Return (x, y) of the center of cell containing provided text 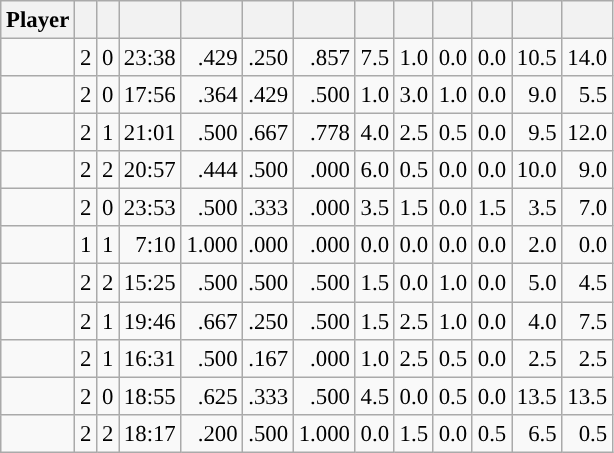
19:46 (150, 321)
.167 (268, 358)
18:55 (150, 396)
.857 (324, 58)
23:53 (150, 208)
.625 (212, 396)
5.5 (587, 95)
Player (38, 20)
16:31 (150, 358)
2.0 (537, 245)
21:01 (150, 133)
.444 (212, 170)
20:57 (150, 170)
6.0 (374, 170)
18:17 (150, 433)
10.0 (537, 170)
6.5 (537, 433)
.778 (324, 133)
17:56 (150, 95)
3.0 (414, 95)
9.5 (537, 133)
.364 (212, 95)
10.5 (537, 58)
7:10 (150, 245)
23:38 (150, 58)
.200 (212, 433)
14.0 (587, 58)
15:25 (150, 283)
5.0 (537, 283)
12.0 (587, 133)
7.0 (587, 208)
